Extract the [x, y] coordinate from the center of the cell holding the provided text.  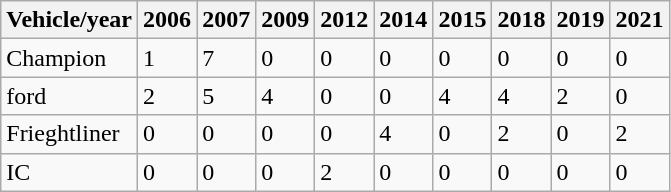
2006 [168, 20]
IC [70, 172]
2014 [404, 20]
2019 [580, 20]
Frieghtliner [70, 134]
1 [168, 58]
2015 [462, 20]
2018 [522, 20]
5 [226, 96]
7 [226, 58]
2012 [344, 20]
2007 [226, 20]
Vehicle/year [70, 20]
2009 [286, 20]
Champion [70, 58]
ford [70, 96]
2021 [640, 20]
